Extract the (x, y) coordinate from the center of the cell holding the provided text.  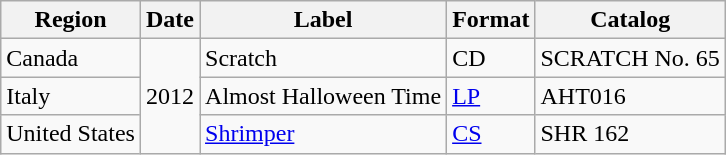
SCRATCH No. 65 (630, 58)
Label (324, 20)
LP (491, 96)
Catalog (630, 20)
Format (491, 20)
United States (71, 134)
SHR 162 (630, 134)
AHT016 (630, 96)
Italy (71, 96)
Scratch (324, 58)
Almost Halloween Time (324, 96)
2012 (170, 96)
Canada (71, 58)
Region (71, 20)
Date (170, 20)
CS (491, 134)
CD (491, 58)
Shrimper (324, 134)
